Scan for the cell matching the given text and deliver its (x, y) coordinate at center. 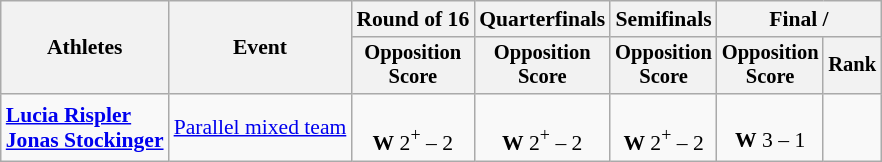
Final / (799, 19)
Event (260, 48)
Semifinals (664, 19)
Quarterfinals (542, 19)
Round of 16 (412, 19)
Rank (852, 66)
W 3 – 1 (770, 128)
Athletes (85, 48)
Parallel mixed team (260, 128)
Lucia RisplerJonas Stockinger (85, 128)
